Find where the given text appears and provide that cell's center as [x, y] coordinate. 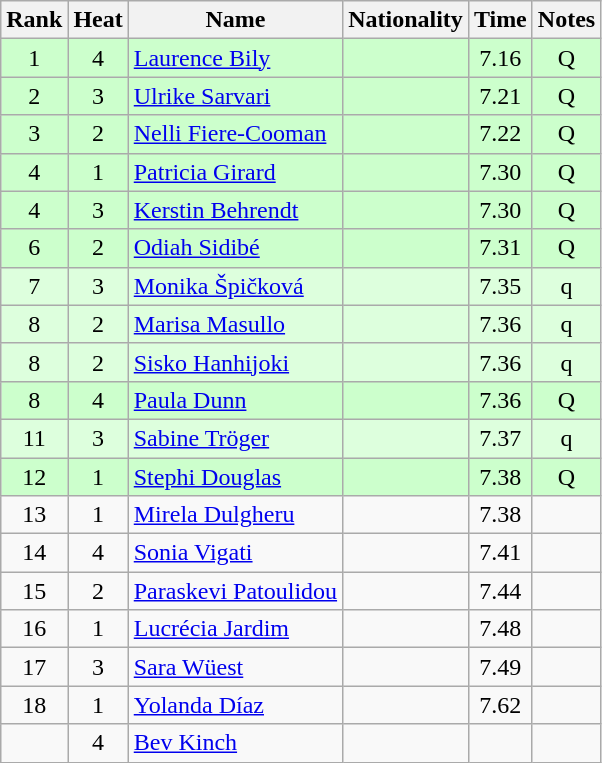
7.21 [500, 96]
Kerstin Behrendt [235, 210]
Bev Kinch [235, 743]
Ulrike Sarvari [235, 96]
7.49 [500, 667]
Yolanda Díaz [235, 705]
Name [235, 20]
Sonia Vigati [235, 553]
Marisa Masullo [235, 324]
16 [34, 629]
Heat [98, 20]
7 [34, 286]
Sabine Tröger [235, 438]
Sisko Hanhijoki [235, 362]
7.35 [500, 286]
Paraskevi Patoulidou [235, 591]
14 [34, 553]
18 [34, 705]
15 [34, 591]
Notes [566, 20]
Paula Dunn [235, 400]
17 [34, 667]
7.48 [500, 629]
Nationality [406, 20]
Stephi Douglas [235, 477]
7.44 [500, 591]
Sara Wüest [235, 667]
Time [500, 20]
Monika Špičková [235, 286]
13 [34, 515]
7.37 [500, 438]
7.22 [500, 134]
7.41 [500, 553]
Odiah Sidibé [235, 248]
7.31 [500, 248]
Patricia Girard [235, 172]
Rank [34, 20]
7.62 [500, 705]
Mirela Dulgheru [235, 515]
Laurence Bily [235, 58]
7.16 [500, 58]
Lucrécia Jardim [235, 629]
6 [34, 248]
Nelli Fiere-Cooman [235, 134]
11 [34, 438]
12 [34, 477]
